Capture the cell that displays the provided text and extract its [x, y] central coordinate. 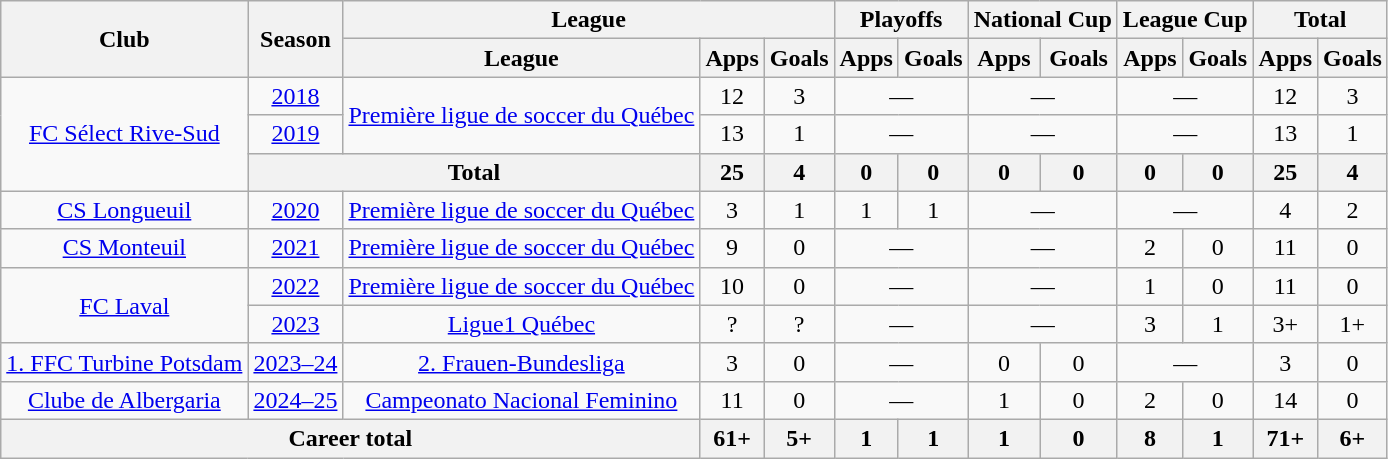
Club [124, 39]
National Cup [1042, 20]
2018 [296, 96]
2022 [296, 286]
FC Laval [124, 305]
10 [732, 286]
Clube de Albergaria [124, 400]
5+ [799, 438]
CS Longueuil [124, 210]
2020 [296, 210]
Career total [350, 438]
14 [1285, 400]
2023–24 [296, 362]
61+ [732, 438]
Ligue1 Québec [522, 324]
3+ [1285, 324]
2019 [296, 134]
League Cup [1185, 20]
2. Frauen-Bundesliga [522, 362]
1. FFC Turbine Potsdam [124, 362]
2023 [296, 324]
Season [296, 39]
1+ [1353, 324]
8 [1150, 438]
FC Sélect Rive-Sud [124, 134]
2024–25 [296, 400]
CS Monteuil [124, 248]
71+ [1285, 438]
9 [732, 248]
2021 [296, 248]
Campeonato Nacional Feminino [522, 400]
6+ [1353, 438]
Playoffs [901, 20]
